Capture the cell that displays the provided text and extract its (X, Y) central coordinate. 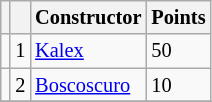
1 (20, 51)
Constructor (88, 17)
10 (178, 85)
50 (178, 51)
2 (20, 85)
Kalex (88, 51)
Points (178, 17)
Boscoscuro (88, 85)
